For the text-containing cell, return its midpoint in [x, y] coordinate format. 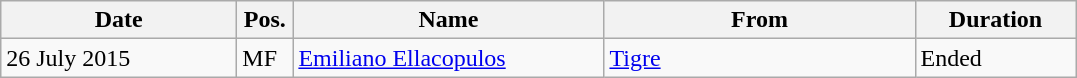
From [760, 20]
Pos. [265, 20]
26 July 2015 [119, 58]
Duration [996, 20]
MF [265, 58]
Emiliano Ellacopulos [448, 58]
Tigre [760, 58]
Name [448, 20]
Ended [996, 58]
Date [119, 20]
